For the text-containing cell, return its midpoint in [X, Y] coordinate format. 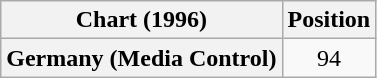
Germany (Media Control) [142, 58]
Position [329, 20]
Chart (1996) [142, 20]
94 [329, 58]
